Scan for the cell matching the given text and deliver its [x, y] coordinate at center. 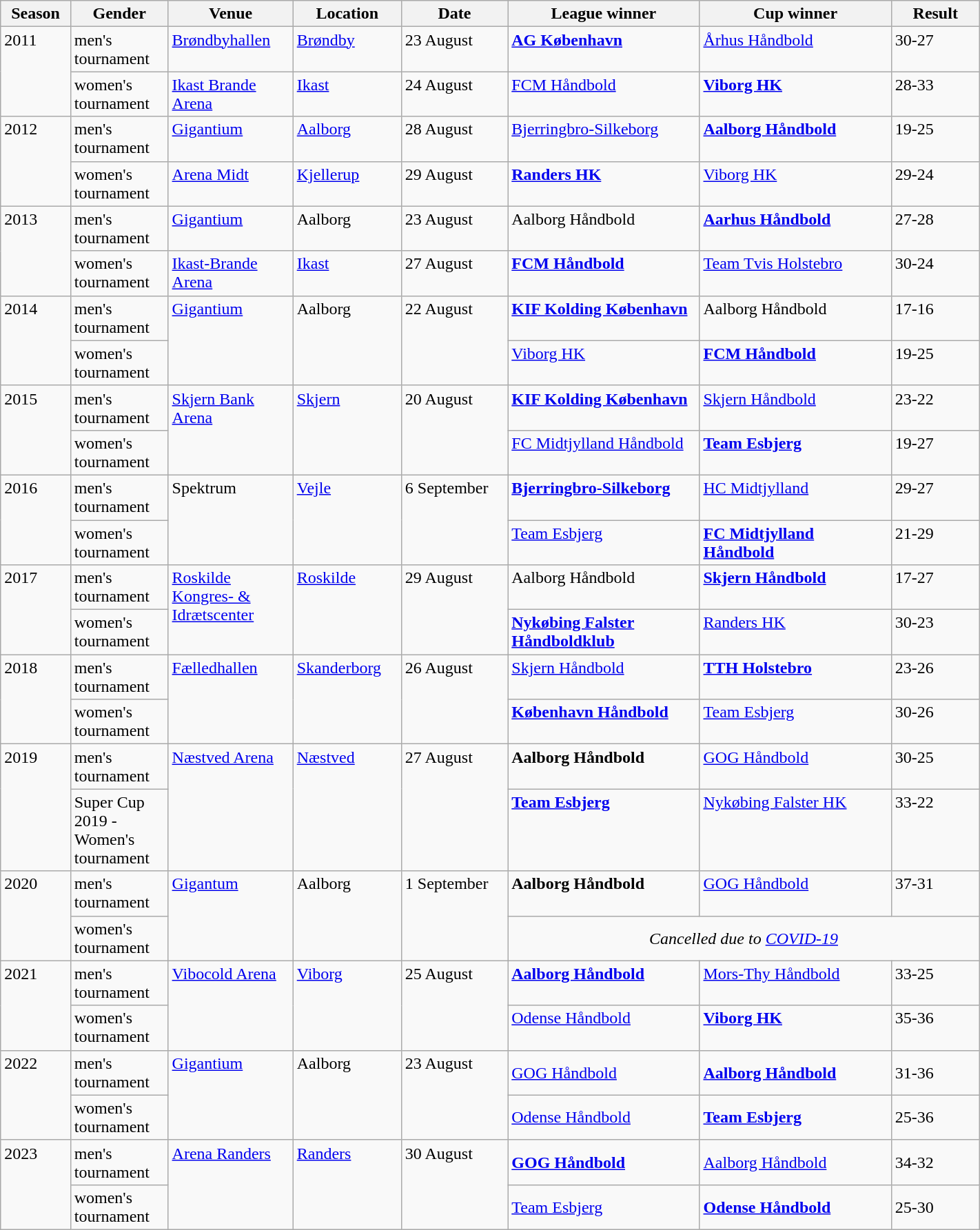
29-24 [935, 183]
Venue [230, 14]
2013 [36, 251]
Ikast Brande Arena [230, 94]
30-24 [935, 273]
2020 [36, 916]
22 August [454, 340]
Cup winner [795, 14]
23-22 [935, 408]
2015 [36, 430]
Gigantum [230, 916]
2016 [36, 520]
25-36 [935, 1118]
Result [935, 14]
2023 [36, 1185]
Date [454, 14]
Skjern Bank Arena [230, 430]
Skjern [347, 430]
København Håndbold [604, 722]
30-25 [935, 766]
Team Tvis Holstebro [795, 273]
34-32 [935, 1162]
Mors-Thy Håndbold [795, 983]
27-28 [935, 229]
Season [36, 14]
23-26 [935, 677]
Nykøbing Falster HK [795, 830]
Nykøbing Falster Håndboldklub [604, 633]
TTH Holstebro [795, 677]
2017 [36, 610]
1 September [454, 916]
Skanderborg [347, 699]
33-22 [935, 830]
Kjellerup [347, 183]
League winner [604, 14]
30-23 [935, 633]
19-27 [935, 452]
25-30 [935, 1207]
Vibocold Arena [230, 1005]
29-27 [935, 498]
Location [347, 14]
Næstved [347, 808]
Århus Håndbold [795, 50]
Gender [119, 14]
17-27 [935, 587]
30 August [454, 1185]
Fælledhallen [230, 699]
26 August [454, 699]
2019 [36, 808]
30-26 [935, 722]
Næstved Arena [230, 808]
AG København [604, 50]
Ikast-Brande Arena [230, 273]
20 August [454, 430]
2011 [36, 72]
Spektrum [230, 520]
2014 [36, 340]
Roskilde [347, 610]
Brøndby [347, 50]
Arena Randers [230, 1185]
Aarhus Håndbold [795, 229]
17-16 [935, 318]
Randers [347, 1185]
37-31 [935, 893]
30-27 [935, 50]
2012 [36, 161]
2021 [36, 1005]
Vejle [347, 520]
Cancelled due to COVID-19 [744, 939]
Viborg [347, 1005]
HC Midtjylland [795, 498]
Arena Midt [230, 183]
31-36 [935, 1072]
Brøndbyhallen [230, 50]
25 August [454, 1005]
2018 [36, 699]
Super Cup 2019 - Women's tournament [119, 830]
2022 [36, 1095]
6 September [454, 520]
24 August [454, 94]
33-25 [935, 983]
28 August [454, 139]
Roskilde Kongres- & Idrætscenter [230, 610]
28-33 [935, 94]
35-36 [935, 1028]
21-29 [935, 542]
